Return [X, Y] of the center of cell containing provided text 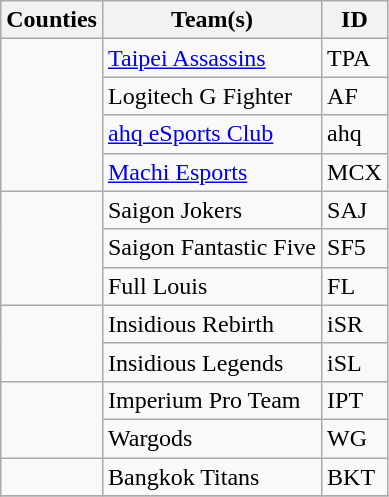
Bangkok Titans [212, 477]
Taipei Assassins [212, 58]
AF [355, 96]
iSL [355, 362]
BKT [355, 477]
iSR [355, 324]
FL [355, 286]
ahq [355, 134]
MCX [355, 172]
Logitech G Fighter [212, 96]
SF5 [355, 248]
ahq eSports Club [212, 134]
Insidious Legends [212, 362]
Saigon Jokers [212, 210]
TPA [355, 58]
IPT [355, 400]
Counties [52, 20]
Full Louis [212, 286]
Team(s) [212, 20]
Insidious Rebirth [212, 324]
ID [355, 20]
SAJ [355, 210]
Imperium Pro Team [212, 400]
Machi Esports [212, 172]
Saigon Fantastic Five [212, 248]
Wargods [212, 438]
WG [355, 438]
